Scan for the cell matching the given text and deliver its [x, y] coordinate at center. 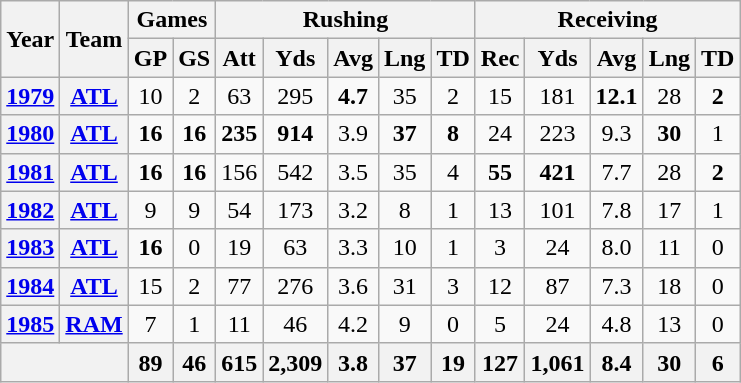
1982 [30, 210]
1979 [30, 96]
7.8 [616, 210]
101 [558, 210]
8.0 [616, 248]
1,061 [558, 362]
77 [240, 286]
5 [500, 324]
421 [558, 172]
7 [150, 324]
4.8 [616, 324]
276 [296, 286]
GP [150, 58]
12.1 [616, 96]
914 [296, 134]
Games [172, 20]
9.3 [616, 134]
Att [240, 58]
55 [500, 172]
GS [194, 58]
3.6 [354, 286]
295 [296, 96]
31 [404, 286]
17 [669, 210]
1985 [30, 324]
RAM [94, 324]
18 [669, 286]
Team [94, 39]
12 [500, 286]
2,309 [296, 362]
127 [500, 362]
1980 [30, 134]
Rushing [346, 20]
223 [558, 134]
615 [240, 362]
4.7 [354, 96]
89 [150, 362]
3.2 [354, 210]
7.7 [616, 172]
3.8 [354, 362]
Year [30, 39]
235 [240, 134]
542 [296, 172]
54 [240, 210]
3.9 [354, 134]
173 [296, 210]
1983 [30, 248]
3.3 [354, 248]
156 [240, 172]
1984 [30, 286]
1981 [30, 172]
6 [718, 362]
4.2 [354, 324]
Rec [500, 58]
181 [558, 96]
87 [558, 286]
8.4 [616, 362]
3.5 [354, 172]
7.3 [616, 286]
4 [453, 172]
Receiving [608, 20]
